Search for the cell housing the specified text and yield its [X, Y] center coordinate. 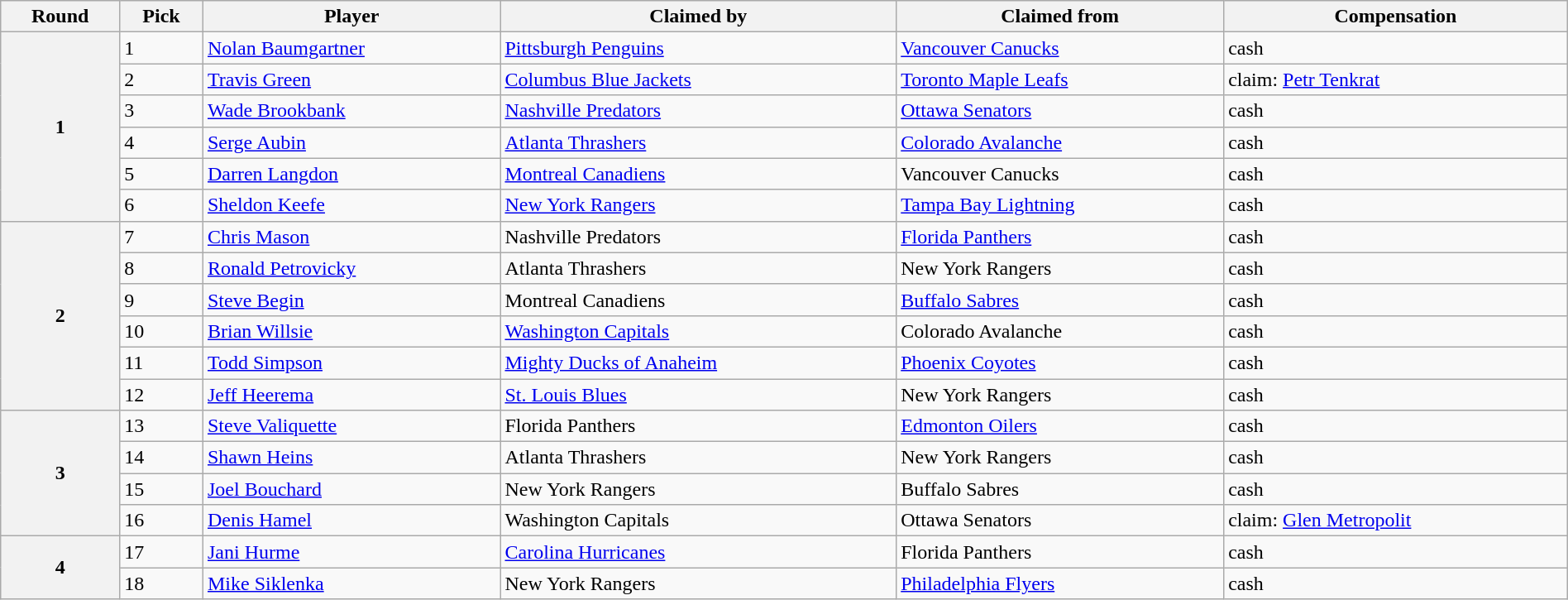
6 [162, 205]
claim: Glen Metropolit [1396, 521]
10 [162, 331]
Todd Simpson [351, 362]
Jani Hurme [351, 552]
claim: Petr Tenkrat [1396, 79]
5 [162, 174]
Nolan Baumgartner [351, 48]
Edmonton Oilers [1060, 426]
Ronald Petrovicky [351, 268]
Steve Begin [351, 300]
Shawn Heins [351, 458]
Claimed from [1060, 17]
Philadelphia Flyers [1060, 583]
15 [162, 489]
Joel Bouchard [351, 489]
Carolina Hurricanes [698, 552]
Darren Langdon [351, 174]
Round [60, 17]
11 [162, 362]
18 [162, 583]
Jeff Heerema [351, 395]
Toronto Maple Leafs [1060, 79]
8 [162, 268]
14 [162, 458]
13 [162, 426]
Steve Valiquette [351, 426]
Phoenix Coyotes [1060, 362]
Pittsburgh Penguins [698, 48]
Pick [162, 17]
9 [162, 300]
Claimed by [698, 17]
12 [162, 395]
Chris Mason [351, 237]
St. Louis Blues [698, 395]
Denis Hamel [351, 521]
Columbus Blue Jackets [698, 79]
7 [162, 237]
Travis Green [351, 79]
Tampa Bay Lightning [1060, 205]
Brian Willsie [351, 331]
Sheldon Keefe [351, 205]
17 [162, 552]
Wade Brookbank [351, 111]
Mike Siklenka [351, 583]
Player [351, 17]
16 [162, 521]
Serge Aubin [351, 142]
Compensation [1396, 17]
Mighty Ducks of Anaheim [698, 362]
